Pinpoint the cell where the given text exists, returning its (x, y) midpoint coordinate. 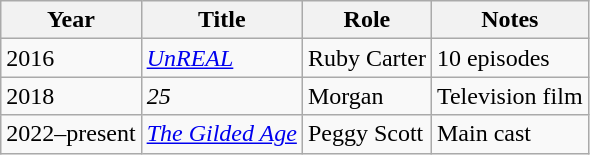
Role (366, 20)
10 episodes (510, 58)
Title (222, 20)
25 (222, 96)
Peggy Scott (366, 134)
2018 (71, 96)
2022–present (71, 134)
The Gilded Age (222, 134)
Morgan (366, 96)
Television film (510, 96)
2016 (71, 58)
UnREAL (222, 58)
Main cast (510, 134)
Notes (510, 20)
Ruby Carter (366, 58)
Year (71, 20)
